Provide the (X, Y) coordinate of the cell's center where the given text is located.  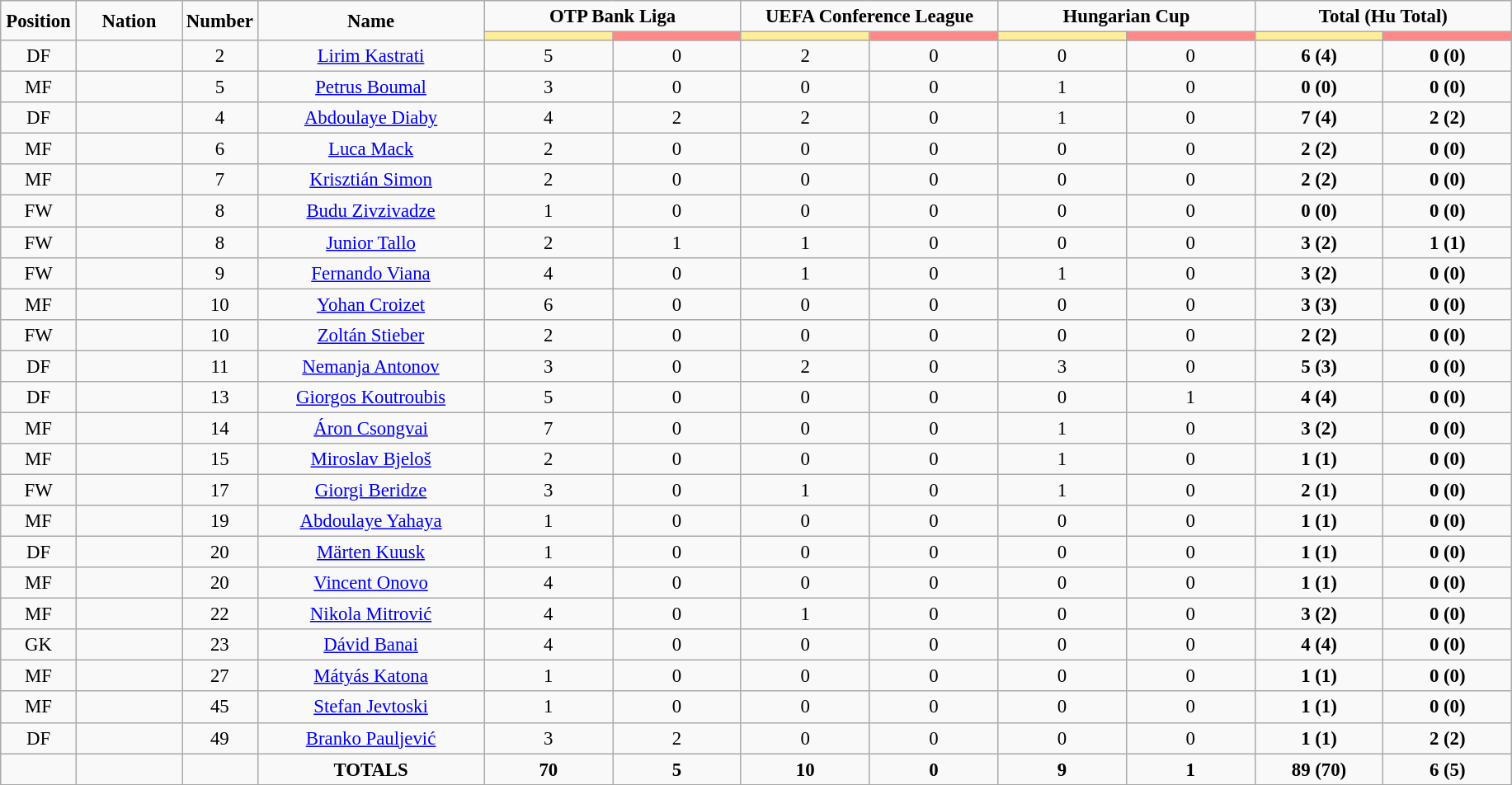
27 (220, 676)
Hungarian Cup (1127, 16)
15 (220, 459)
Number (220, 21)
Áron Csongvai (371, 428)
Junior Tallo (371, 242)
Giorgi Beridze (371, 490)
Miroslav Bjeloš (371, 459)
Petrus Boumal (371, 87)
2 (1) (1319, 490)
89 (70) (1319, 769)
Total (Hu Total) (1383, 16)
17 (220, 490)
Krisztián Simon (371, 181)
7 (4) (1319, 118)
Nemanja Antonov (371, 366)
6 (4) (1319, 56)
23 (220, 645)
Zoltán Stieber (371, 335)
Lirim Kastrati (371, 56)
Märten Kuusk (371, 552)
3 (3) (1319, 304)
Position (39, 21)
19 (220, 521)
Stefan Jevtoski (371, 707)
45 (220, 707)
49 (220, 738)
Mátyás Katona (371, 676)
Budu Zivzivadze (371, 211)
Dávid Banai (371, 645)
Branko Pauljević (371, 738)
TOTALS (371, 769)
22 (220, 614)
Luca Mack (371, 149)
Abdoulaye Yahaya (371, 521)
Vincent Onovo (371, 583)
Fernando Viana (371, 273)
GK (39, 645)
14 (220, 428)
UEFA Conference League (869, 16)
5 (3) (1319, 366)
Nation (129, 21)
Name (371, 21)
Nikola Mitrović (371, 614)
6 (5) (1448, 769)
OTP Bank Liga (612, 16)
70 (549, 769)
13 (220, 397)
Giorgos Koutroubis (371, 397)
Abdoulaye Diaby (371, 118)
11 (220, 366)
Yohan Croizet (371, 304)
